Capture the cell that displays the provided text and extract its (x, y) central coordinate. 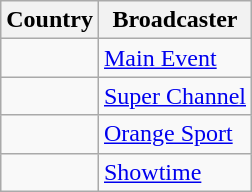
Broadcaster (174, 20)
Country (50, 20)
Super Channel (174, 96)
Showtime (174, 172)
Orange Sport (174, 134)
Main Event (174, 58)
